Determine the [x, y] coordinate at the center of the cell enclosing the given text.  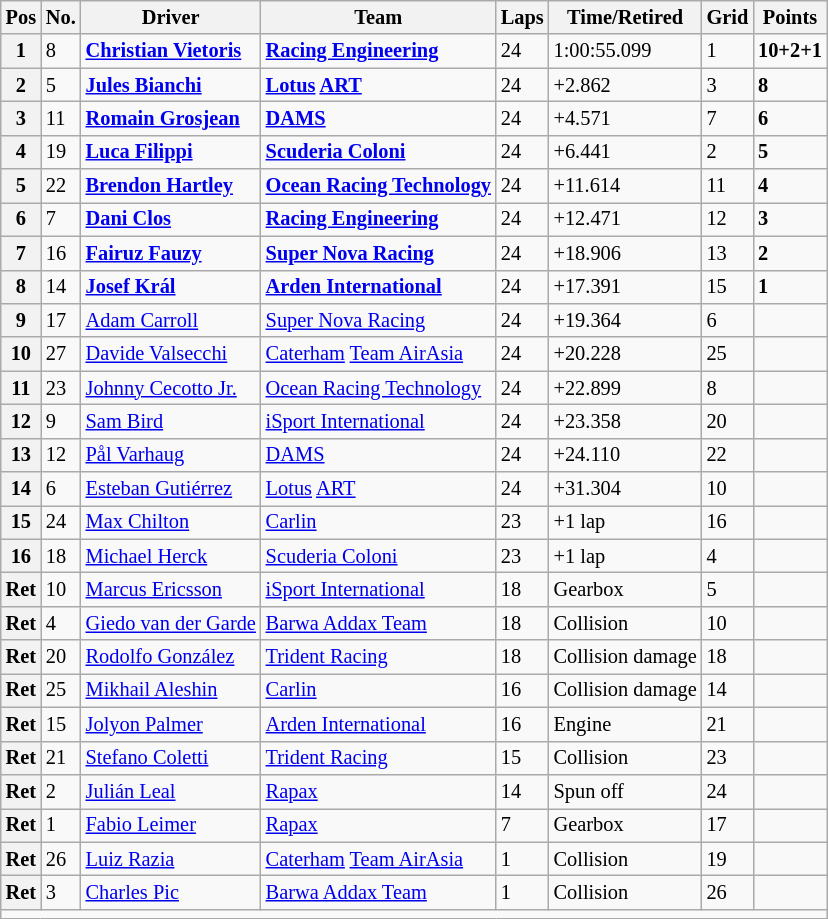
Michael Herck [171, 556]
+12.471 [626, 219]
Pål Varhaug [171, 455]
Josef Král [171, 287]
+19.364 [626, 320]
Rodolfo González [171, 657]
Jolyon Palmer [171, 724]
1:00:55.099 [626, 51]
Dani Clos [171, 219]
Fairuz Fauzy [171, 253]
Driver [171, 17]
Sam Bird [171, 421]
+11.614 [626, 186]
+2.862 [626, 85]
Julián Leal [171, 791]
Max Chilton [171, 522]
+18.906 [626, 253]
+22.899 [626, 388]
+4.571 [626, 118]
+17.391 [626, 287]
Spun off [626, 791]
27 [61, 354]
No. [61, 17]
Romain Grosjean [171, 118]
Christian Vietoris [171, 51]
Luca Filippi [171, 152]
Time/Retired [626, 17]
Giedo van der Garde [171, 623]
Johnny Cecotto Jr. [171, 388]
Davide Valsecchi [171, 354]
Jules Bianchi [171, 85]
+23.358 [626, 421]
Pos [21, 17]
Engine [626, 724]
Brendon Hartley [171, 186]
Esteban Gutiérrez [171, 489]
Fabio Leimer [171, 825]
Grid [728, 17]
Stefano Coletti [171, 758]
Marcus Ericsson [171, 589]
+6.441 [626, 152]
Laps [522, 17]
10+2+1 [790, 51]
+24.110 [626, 455]
+31.304 [626, 489]
Team [378, 17]
Charles Pic [171, 892]
Adam Carroll [171, 320]
Points [790, 17]
+20.228 [626, 354]
Mikhail Aleshin [171, 690]
Luiz Razia [171, 859]
